Detect which cell encompasses the target text, then output its [x, y] center coordinate. 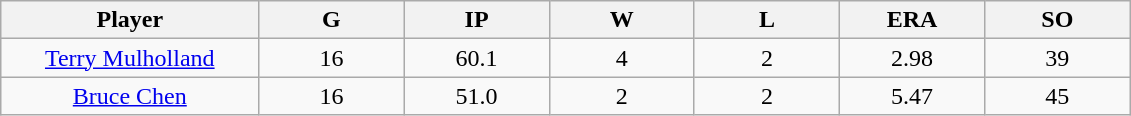
G [332, 20]
W [622, 20]
39 [1058, 58]
51.0 [476, 96]
SO [1058, 20]
Player [130, 20]
ERA [912, 20]
Terry Mulholland [130, 58]
45 [1058, 96]
5.47 [912, 96]
2.98 [912, 58]
IP [476, 20]
60.1 [476, 58]
4 [622, 58]
L [766, 20]
Bruce Chen [130, 96]
